Output the (x, y) coordinate of the center of the cell containing the given text.  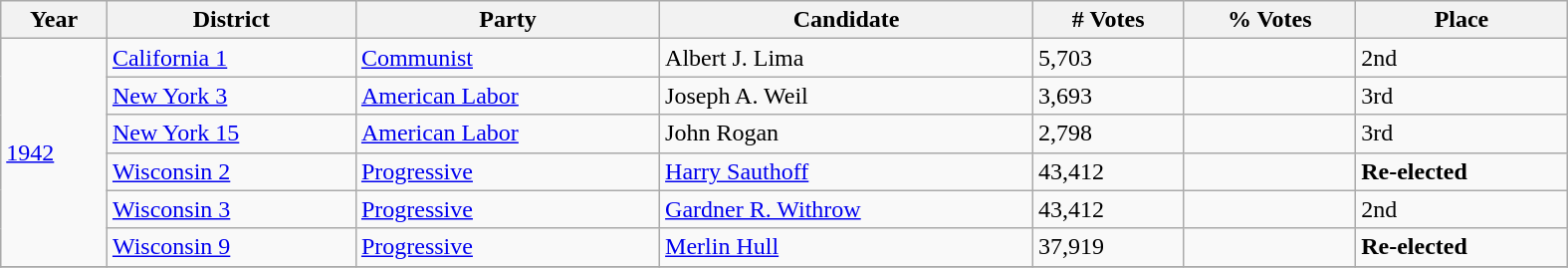
2,798 (1109, 134)
California 1 (231, 58)
% Votes (1270, 20)
Merlin Hull (846, 247)
Candidate (846, 20)
Place (1461, 20)
5,703 (1109, 58)
Party (508, 20)
District (231, 20)
New York 3 (231, 96)
Year (54, 20)
Gardner R. Withrow (846, 209)
Albert J. Lima (846, 58)
# Votes (1109, 20)
Joseph A. Weil (846, 96)
New York 15 (231, 134)
John Rogan (846, 134)
3,693 (1109, 96)
Harry Sauthoff (846, 171)
Wisconsin 2 (231, 171)
37,919 (1109, 247)
Wisconsin 3 (231, 209)
1942 (54, 152)
Communist (508, 58)
Wisconsin 9 (231, 247)
